From the cell containing the given text, extract its center point as (x, y) coordinate. 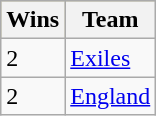
Wins (33, 20)
England (110, 96)
Exiles (110, 58)
Team (110, 20)
